From the cell containing the given text, extract its center point as [x, y] coordinate. 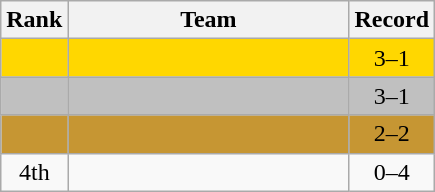
Rank [34, 20]
0–4 [392, 172]
Record [392, 20]
4th [34, 172]
Team [208, 20]
2–2 [392, 134]
